Detect which cell encompasses the target text, then output its [x, y] center coordinate. 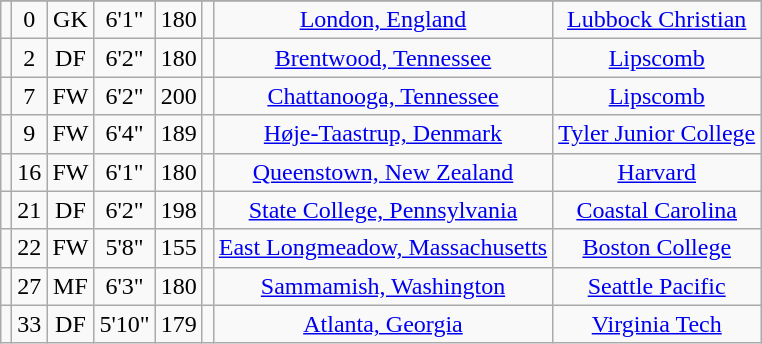
London, England [382, 20]
27 [30, 286]
Sammamish, Washington [382, 286]
33 [30, 324]
Harvard [657, 172]
Chattanooga, Tennessee [382, 96]
155 [178, 248]
State College, Pennsylvania [382, 210]
5'8" [124, 248]
189 [178, 134]
Boston College [657, 248]
5'10" [124, 324]
22 [30, 248]
Coastal Carolina [657, 210]
9 [30, 134]
200 [178, 96]
16 [30, 172]
Høje-Taastrup, Denmark [382, 134]
Brentwood, Tennessee [382, 58]
6'3" [124, 286]
Tyler Junior College [657, 134]
MF [70, 286]
Seattle Pacific [657, 286]
179 [178, 324]
Virginia Tech [657, 324]
198 [178, 210]
21 [30, 210]
East Longmeadow, Massachusetts [382, 248]
6'4" [124, 134]
Queenstown, New Zealand [382, 172]
Lubbock Christian [657, 20]
0 [30, 20]
2 [30, 58]
GK [70, 20]
Atlanta, Georgia [382, 324]
7 [30, 96]
